Determine the (x, y) coordinate at the center of the cell enclosing the given text.  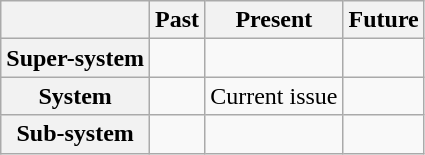
Present (274, 20)
Past (178, 20)
Super-system (76, 58)
Current issue (274, 96)
System (76, 96)
Future (384, 20)
Sub-system (76, 134)
